Determine the (x, y) coordinate at the center of the cell enclosing the given text.  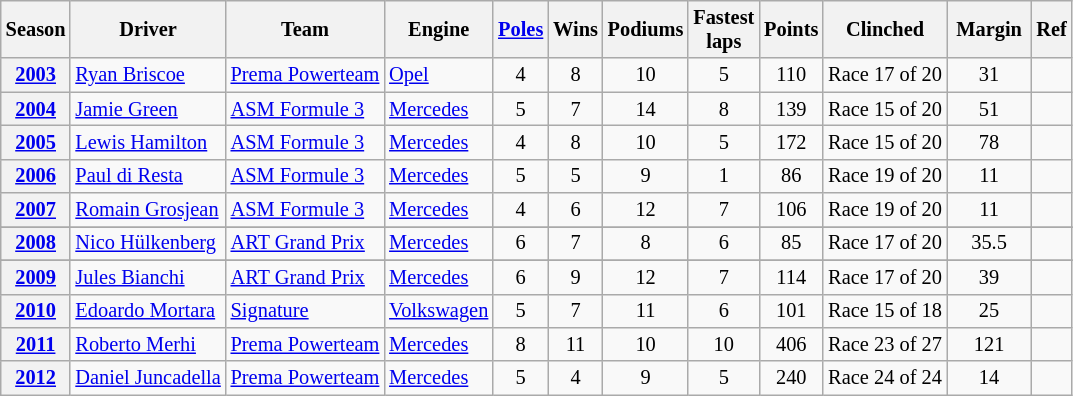
Wins (576, 29)
114 (791, 277)
Lewis Hamilton (148, 142)
Race 15 of 18 (884, 311)
2012 (36, 378)
Team (306, 29)
Race 23 of 27 (884, 344)
Poles (520, 29)
51 (990, 109)
Nico Hülkenberg (148, 243)
2010 (36, 311)
Driver (148, 29)
Ref (1051, 29)
2006 (36, 176)
2008 (36, 243)
Fastest laps (724, 29)
31 (990, 75)
Paul di Resta (148, 176)
Podiums (646, 29)
110 (791, 75)
240 (791, 378)
Signature (306, 311)
Romain Grosjean (148, 210)
35.5 (990, 243)
101 (791, 311)
Daniel Juncadella (148, 378)
Ryan Briscoe (148, 75)
Engine (438, 29)
25 (990, 311)
2009 (36, 277)
2005 (36, 142)
Season (36, 29)
121 (990, 344)
Edoardo Mortara (148, 311)
172 (791, 142)
78 (990, 142)
Volkswagen (438, 311)
2011 (36, 344)
2007 (36, 210)
406 (791, 344)
Jamie Green (148, 109)
85 (791, 243)
Points (791, 29)
106 (791, 210)
Race 24 of 24 (884, 378)
Jules Bianchi (148, 277)
39 (990, 277)
Clinched (884, 29)
1 (724, 176)
86 (791, 176)
Margin (990, 29)
Opel (438, 75)
139 (791, 109)
2004 (36, 109)
Roberto Merhi (148, 344)
2003 (36, 75)
